Capture the cell that displays the provided text and extract its (x, y) central coordinate. 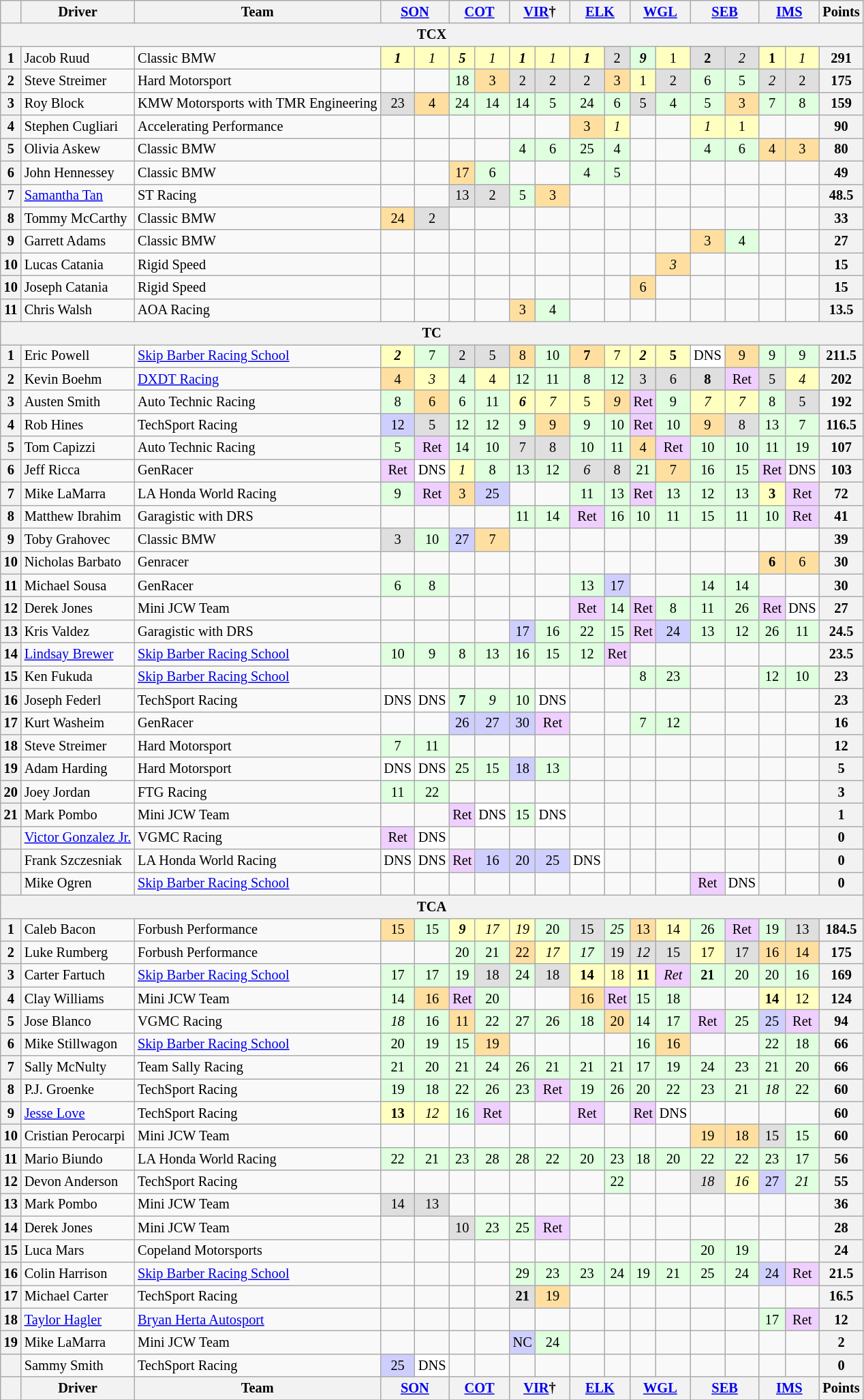
Austen Smith (78, 401)
Accelerating Performance (258, 127)
ST Racing (258, 196)
TC (432, 333)
291 (842, 58)
29 (523, 1273)
Tom Capizzi (78, 448)
Carter Fartuch (78, 975)
39 (842, 539)
Genracer (258, 562)
AOA Racing (258, 310)
Tommy McCarthy (78, 218)
Mike Ogren (78, 883)
Samantha Tan (78, 196)
Mario Biundo (78, 1159)
116.5 (842, 425)
Joseph Federl (78, 700)
56 (842, 1159)
Chris Walsh (78, 310)
Matthew Ibrahim (78, 517)
NC (523, 1342)
Bryan Herta Autosport (258, 1320)
Luca Mars (78, 1251)
Cristian Perocarpi (78, 1136)
Sally McNulty (78, 1067)
90 (842, 127)
13.5 (842, 310)
21.5 (842, 1273)
192 (842, 401)
Devon Anderson (78, 1182)
Toby Grahovec (78, 539)
24.5 (842, 631)
55 (842, 1182)
Jeff Ricca (78, 470)
211.5 (842, 356)
P.J. Groenke (78, 1090)
16.5 (842, 1296)
48.5 (842, 196)
169 (842, 975)
DXDT Racing (258, 379)
Joey Jordan (78, 792)
Sammy Smith (78, 1365)
Nicholas Barbato (78, 562)
Victor Gonzalez Jr. (78, 838)
202 (842, 379)
Jesse Love (78, 1113)
159 (842, 104)
Luke Rumberg (78, 952)
107 (842, 448)
Olivia Askew (78, 149)
Jacob Ruud (78, 58)
Eric Powell (78, 356)
72 (842, 493)
Lucas Catania (78, 264)
Joseph Catania (78, 287)
Mike Stillwagon (78, 1044)
23.5 (842, 654)
Kris Valdez (78, 631)
KMW Motorsports with TMR Engineering (258, 104)
Kurt Washeim (78, 723)
Colin Harrison (78, 1273)
Clay Williams (78, 999)
103 (842, 470)
Jose Blanco (78, 1021)
Adam Harding (78, 769)
36 (842, 1204)
Copeland Motorsports (258, 1251)
94 (842, 1021)
Kevin Boehm (78, 379)
FTG Racing (258, 792)
Garrett Adams (78, 241)
41 (842, 517)
Frank Szczesniak (78, 861)
80 (842, 149)
TCA (432, 907)
49 (842, 172)
Caleb Bacon (78, 930)
John Hennessey (78, 172)
Taylor Hagler (78, 1320)
Rob Hines (78, 425)
124 (842, 999)
Ken Fukuda (78, 677)
33 (842, 218)
Michael Carter (78, 1296)
184.5 (842, 930)
Michael Sousa (78, 585)
Roy Block (78, 104)
Team Sally Racing (258, 1067)
TCX (432, 35)
Lindsay Brewer (78, 654)
Stephen Cugliari (78, 127)
